Search for the cell housing the specified text and yield its [x, y] center coordinate. 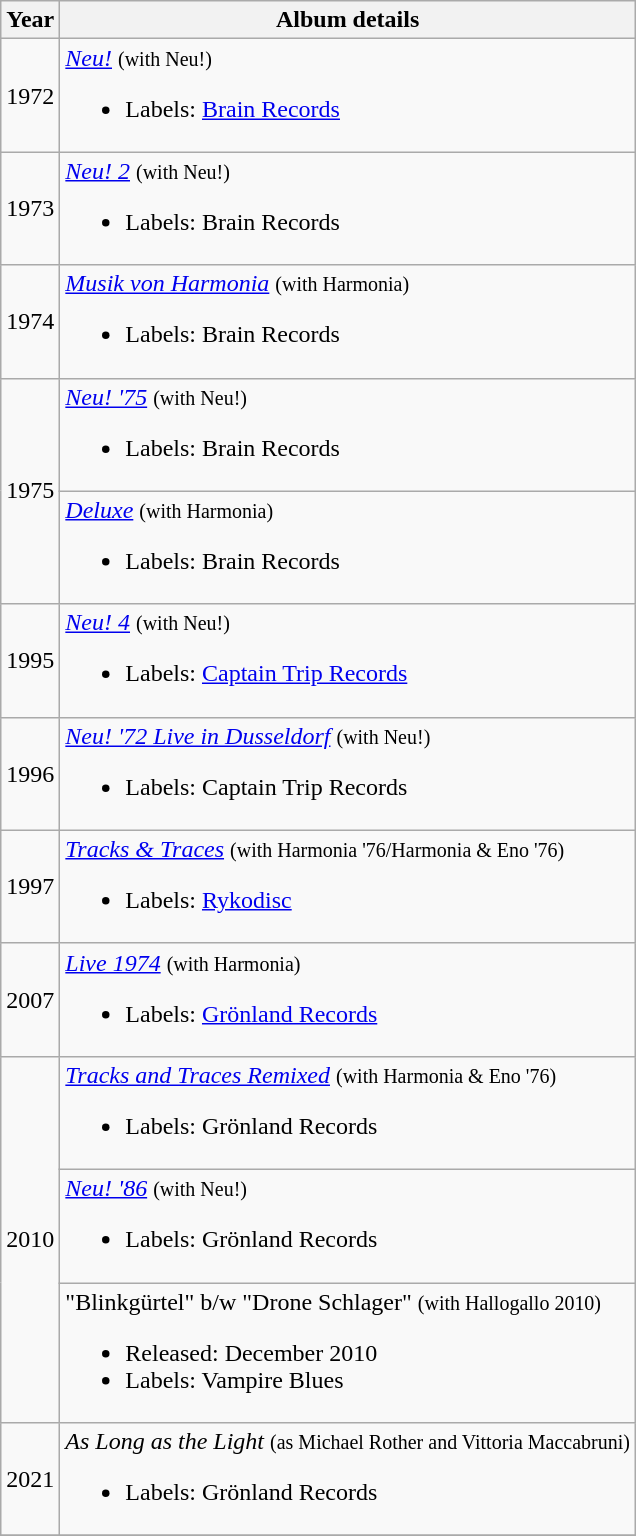
As Long as the Light (as Michael Rother and Vittoria Maccabruni)Labels: Grönland Records [348, 1480]
2010 [30, 1239]
Neu! '86 (with Neu!)Labels: Grönland Records [348, 1226]
Neu! (with Neu!)Labels: Brain Records [348, 96]
1996 [30, 774]
1995 [30, 660]
Neu! 2 (with Neu!)Labels: Brain Records [348, 208]
2007 [30, 1000]
Live 1974 (with Harmonia)Labels: Grönland Records [348, 1000]
Tracks & Traces (with Harmonia '76/Harmonia & Eno '76)Labels: Rykodisc [348, 886]
Neu! '75 (with Neu!)Labels: Brain Records [348, 434]
Musik von Harmonia (with Harmonia)Labels: Brain Records [348, 322]
1997 [30, 886]
Deluxe (with Harmonia)Labels: Brain Records [348, 548]
Tracks and Traces Remixed (with Harmonia & Eno '76)Labels: Grönland Records [348, 1112]
1973 [30, 208]
Neu! 4 (with Neu!)Labels: Captain Trip Records [348, 660]
"Blinkgürtel" b/w "Drone Schlager" (with Hallogallo 2010)Released: December 2010Labels: Vampire Blues [348, 1352]
Neu! '72 Live in Dusseldorf (with Neu!)Labels: Captain Trip Records [348, 774]
Album details [348, 20]
2021 [30, 1480]
Year [30, 20]
1975 [30, 491]
1972 [30, 96]
1974 [30, 322]
